Find where the given text appears and provide that cell's center as [X, Y] coordinate. 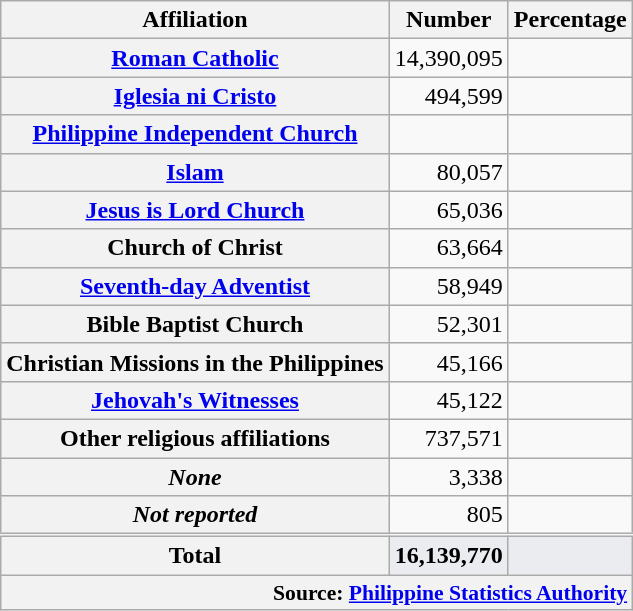
45,122 [448, 400]
Percentage [570, 20]
None [195, 477]
Roman Catholic [195, 58]
Iglesia ni Cristo [195, 96]
Christian Missions in the Philippines [195, 362]
Philippine Independent Church [195, 134]
Jesus is Lord Church [195, 210]
3,338 [448, 477]
Bible Baptist Church [195, 324]
Total [195, 555]
Islam [195, 172]
45,166 [448, 362]
63,664 [448, 248]
494,599 [448, 96]
Other religious affiliations [195, 438]
Number [448, 20]
80,057 [448, 172]
Jehovah's Witnesses [195, 400]
65,036 [448, 210]
58,949 [448, 286]
Church of Christ [195, 248]
14,390,095 [448, 58]
52,301 [448, 324]
805 [448, 516]
Source: Philippine Statistics Authority [316, 593]
16,139,770 [448, 555]
Not reported [195, 516]
Seventh-day Adventist [195, 286]
737,571 [448, 438]
Affiliation [195, 20]
